Capture the cell that displays the provided text and extract its [X, Y] central coordinate. 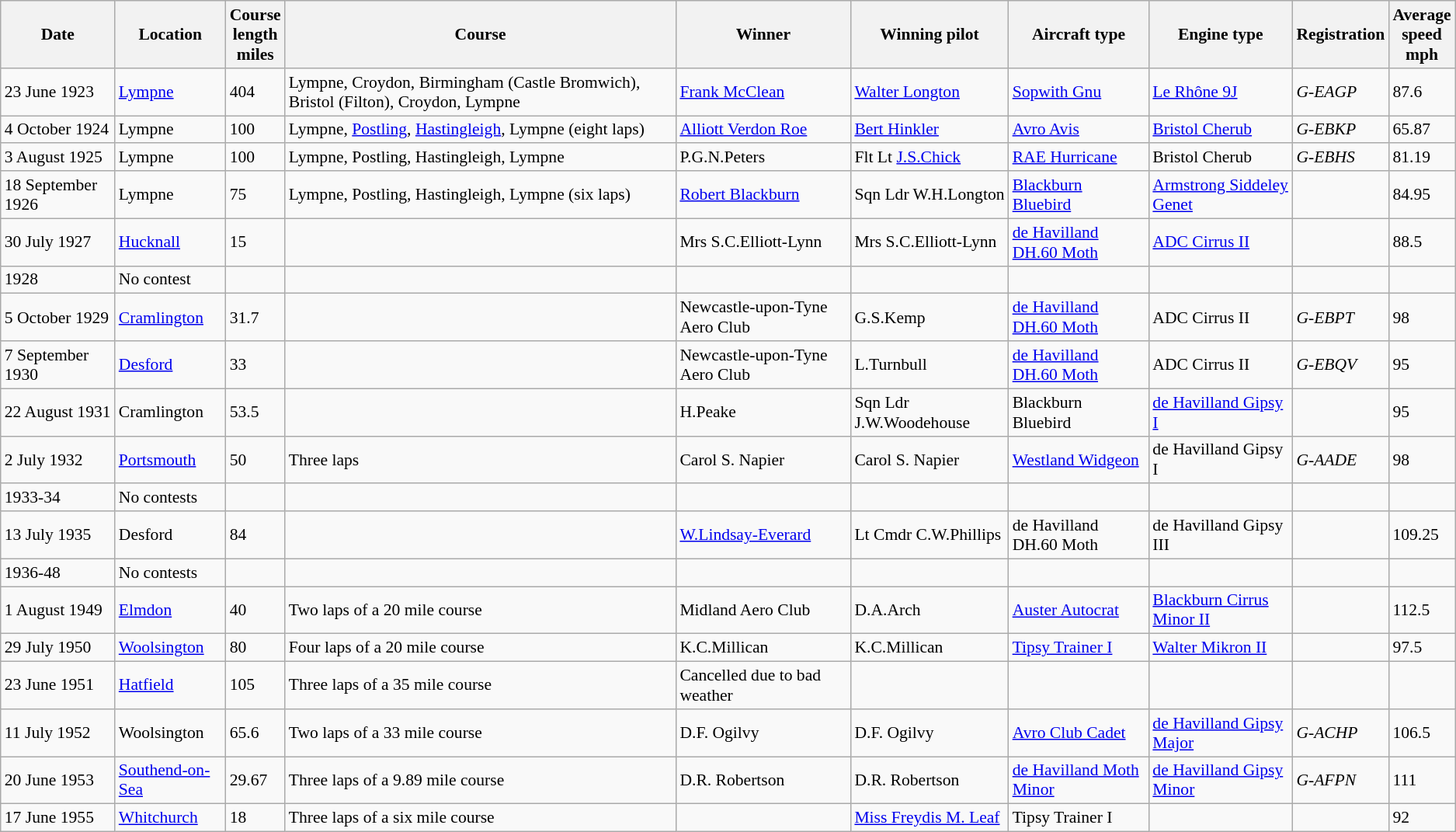
20 June 1953 [57, 780]
23 June 1923 [57, 92]
Miss Freydis M. Leaf [929, 818]
105 [255, 685]
1933-34 [57, 498]
29 July 1950 [57, 648]
No contest [171, 280]
84.95 [1421, 194]
Hucknall [171, 242]
17 June 1955 [57, 818]
D.A.Arch [929, 611]
Midland Aero Club [763, 611]
106.5 [1421, 733]
Lympne, Croydon, Birmingham (Castle Bromwich), Bristol (Filton), Croydon, Lympne [481, 92]
G-EBQV [1340, 365]
75 [255, 194]
92 [1421, 818]
87.6 [1421, 92]
Avro Club Cadet [1079, 733]
G-EBHS [1340, 158]
13 July 1935 [57, 534]
G-EBKP [1340, 130]
30 July 1927 [57, 242]
84 [255, 534]
G.S.Kemp [929, 317]
1 August 1949 [57, 611]
80 [255, 648]
Sopwith Gnu [1079, 92]
11 July 1952 [57, 733]
Three laps of a 35 mile course [481, 685]
G-AADE [1340, 460]
Three laps of a six mile course [481, 818]
40 [255, 611]
Flt Lt J.S.Chick [929, 158]
G-AFPN [1340, 780]
81.19 [1421, 158]
Southend-on-Sea [171, 780]
15 [255, 242]
112.5 [1421, 611]
Three laps [481, 460]
Walter Longton [929, 92]
Two laps of a 33 mile course [481, 733]
Blackburn Cirrus Minor II [1221, 611]
4 October 1924 [57, 130]
22 August 1931 [57, 412]
L.Turnbull [929, 365]
Location [171, 34]
G-EAGP [1340, 92]
Averagespeedmph [1421, 34]
Avro Avis [1079, 130]
Portsmouth [171, 460]
97.5 [1421, 648]
109.25 [1421, 534]
18 September 1926 [57, 194]
Lympne, Postling, Hastingleigh, Lympne (six laps) [481, 194]
Lympne, Postling, Hastingleigh, Lympne (eight laps) [481, 130]
de Havilland Gipsy Major [1221, 733]
1936-48 [57, 573]
Lympne, Postling, Hastingleigh, Lympne [481, 158]
Frank McClean [763, 92]
5 October 1929 [57, 317]
31.7 [255, 317]
Westland Widgeon [1079, 460]
de Havilland Gipsy III [1221, 534]
Registration [1340, 34]
Armstrong Siddeley Genet [1221, 194]
Hatfield [171, 685]
de Havilland Moth Minor [1079, 780]
Le Rhône 9J [1221, 92]
RAE Hurricane [1079, 158]
Course [481, 34]
18 [255, 818]
Robert Blackburn [763, 194]
Aircraft type [1079, 34]
G-ACHP [1340, 733]
Sqn Ldr W.H.Longton [929, 194]
65.6 [255, 733]
3 August 1925 [57, 158]
Courselengthmiles [255, 34]
P.G.N.Peters [763, 158]
65.87 [1421, 130]
Auster Autocrat [1079, 611]
Whitchurch [171, 818]
Three laps of a 9.89 mile course [481, 780]
Alliott Verdon Roe [763, 130]
2 July 1932 [57, 460]
Elmdon [171, 611]
Two laps of a 20 mile course [481, 611]
29.67 [255, 780]
W.Lindsay-Everard [763, 534]
53.5 [255, 412]
1928 [57, 280]
Bert Hinkler [929, 130]
88.5 [1421, 242]
H.Peake [763, 412]
111 [1421, 780]
Sqn Ldr J.W.Woodehouse [929, 412]
de Havilland Gipsy Minor [1221, 780]
Winning pilot [929, 34]
404 [255, 92]
Winner [763, 34]
Lt Cmdr C.W.Phillips [929, 534]
33 [255, 365]
Date [57, 34]
50 [255, 460]
7 September 1930 [57, 365]
23 June 1951 [57, 685]
Cancelled due to bad weather [763, 685]
Engine type [1221, 34]
G-EBPT [1340, 317]
Walter Mikron II [1221, 648]
Four laps of a 20 mile course [481, 648]
